Determine the (X, Y) coordinate at the center of the cell enclosing the given text.  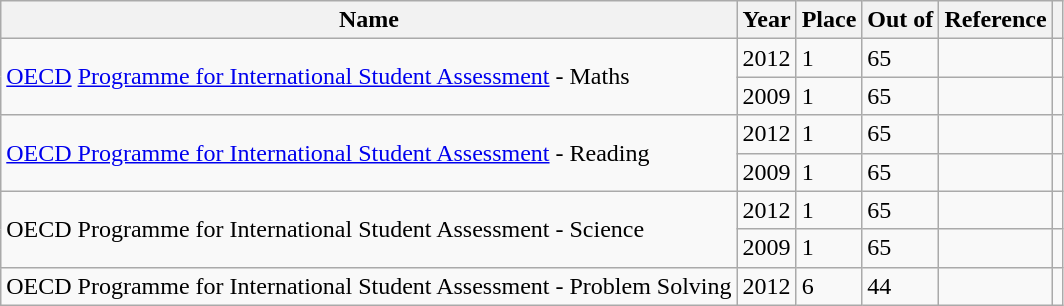
6 (829, 286)
Name (369, 20)
Place (829, 20)
Reference (996, 20)
Year (766, 20)
OECD Programme for International Student Assessment - Maths (369, 77)
OECD Programme for International Student Assessment - Reading (369, 153)
OECD Programme for International Student Assessment - Science (369, 229)
44 (900, 286)
Out of (900, 20)
OECD Programme for International Student Assessment - Problem Solving (369, 286)
